Return the [x, y] coordinate for the center point of the cell that contains the specified text.  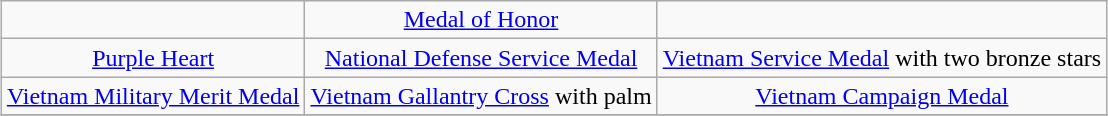
Vietnam Military Merit Medal [153, 96]
Vietnam Campaign Medal [882, 96]
National Defense Service Medal [481, 58]
Medal of Honor [481, 20]
Vietnam Gallantry Cross with palm [481, 96]
Vietnam Service Medal with two bronze stars [882, 58]
Purple Heart [153, 58]
